Return [X, Y] of the center of cell containing provided text 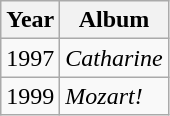
Album [114, 20]
1997 [30, 58]
Mozart! [114, 96]
Year [30, 20]
1999 [30, 96]
Catharine [114, 58]
